Locate the cell with the specified text and output its [X, Y] center coordinate. 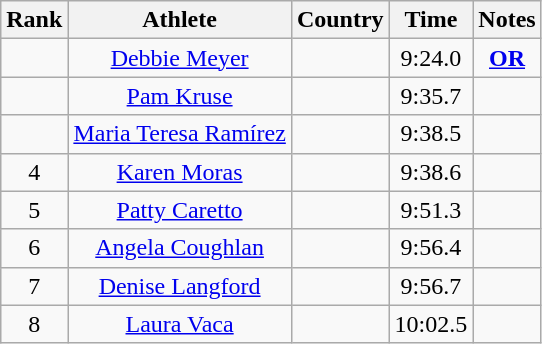
Maria Teresa Ramírez [180, 134]
Debbie Meyer [180, 58]
Denise Langford [180, 286]
9:38.5 [431, 134]
Rank [34, 20]
8 [34, 324]
Country [340, 20]
9:35.7 [431, 96]
Laura Vaca [180, 324]
9:38.6 [431, 172]
Karen Moras [180, 172]
Athlete [180, 20]
10:02.5 [431, 324]
9:56.7 [431, 286]
6 [34, 248]
Notes [507, 20]
Pam Kruse [180, 96]
9:51.3 [431, 210]
5 [34, 210]
9:56.4 [431, 248]
Patty Caretto [180, 210]
9:24.0 [431, 58]
OR [507, 58]
4 [34, 172]
7 [34, 286]
Angela Coughlan [180, 248]
Time [431, 20]
